From the cell containing the given text, extract its center point as (x, y) coordinate. 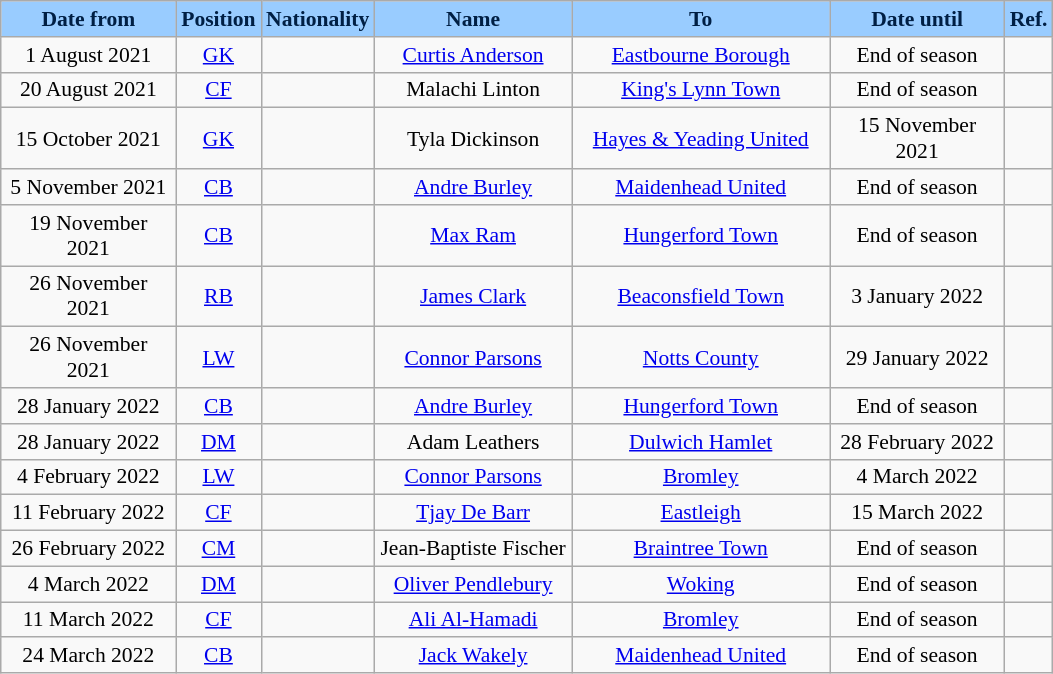
Malachi Linton (473, 90)
Notts County (701, 358)
Oliver Pendlebury (473, 584)
Dulwich Hamlet (701, 442)
15 March 2022 (918, 513)
Tjay De Barr (473, 513)
11 February 2022 (88, 513)
29 January 2022 (918, 358)
Eastbourne Borough (701, 55)
11 March 2022 (88, 620)
Max Ram (473, 236)
Nationality (318, 19)
Position (218, 19)
15 October 2021 (88, 138)
15 November 2021 (918, 138)
24 March 2022 (88, 656)
Adam Leathers (473, 442)
Jean-Baptiste Fischer (473, 549)
RB (218, 296)
Date until (918, 19)
CM (218, 549)
5 November 2021 (88, 187)
Date from (88, 19)
19 November 2021 (88, 236)
Beaconsfield Town (701, 296)
Tyla Dickinson (473, 138)
Woking (701, 584)
4 February 2022 (88, 477)
King's Lynn Town (701, 90)
28 February 2022 (918, 442)
Ref. (1029, 19)
Jack Wakely (473, 656)
3 January 2022 (918, 296)
1 August 2021 (88, 55)
Ali Al-Hamadi (473, 620)
Curtis Anderson (473, 55)
Braintree Town (701, 549)
26 February 2022 (88, 549)
Name (473, 19)
20 August 2021 (88, 90)
To (701, 19)
Hayes & Yeading United (701, 138)
Eastleigh (701, 513)
James Clark (473, 296)
